Provide the [x, y] coordinate of the cell's center where the given text is located.  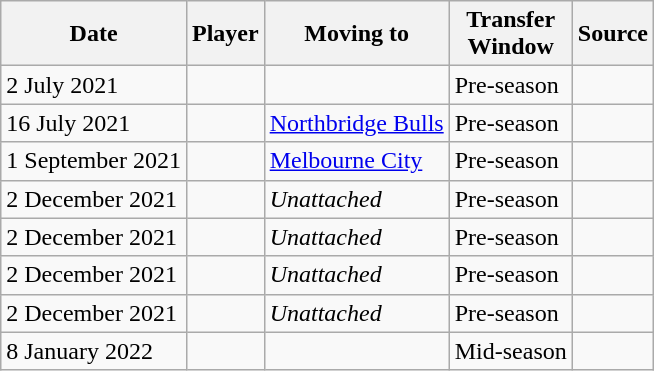
Melbourne City [356, 161]
Date [94, 34]
Mid-season [510, 351]
1 September 2021 [94, 161]
16 July 2021 [94, 123]
Moving to [356, 34]
8 January 2022 [94, 351]
2 July 2021 [94, 85]
Source [612, 34]
Player [225, 34]
TransferWindow [510, 34]
Northbridge Bulls [356, 123]
